Locate the cell with the specified text and output its (X, Y) center coordinate. 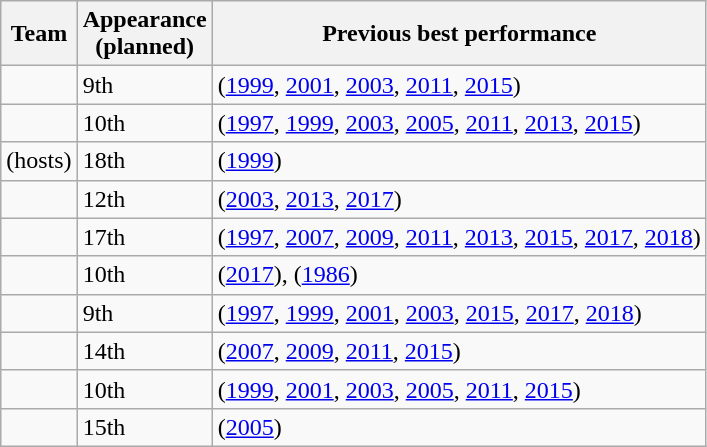
(2007, 2009, 2011, 2015) (459, 351)
17th (144, 237)
18th (144, 161)
(1999) (459, 161)
(1997, 2007, 2009, 2011, 2013, 2015, 2017, 2018) (459, 237)
Previous best performance (459, 34)
(2003, 2013, 2017) (459, 199)
14th (144, 351)
(1997, 1999, 2003, 2005, 2011, 2013, 2015) (459, 123)
15th (144, 427)
12th (144, 199)
(1999, 2001, 2003, 2011, 2015) (459, 85)
(2017), (1986) (459, 275)
(1997, 1999, 2001, 2003, 2015, 2017, 2018) (459, 313)
Appearance(planned) (144, 34)
(2005) (459, 427)
Team (39, 34)
(hosts) (39, 161)
(1999, 2001, 2003, 2005, 2011, 2015) (459, 389)
